For the text-containing cell, return its midpoint in [X, Y] coordinate format. 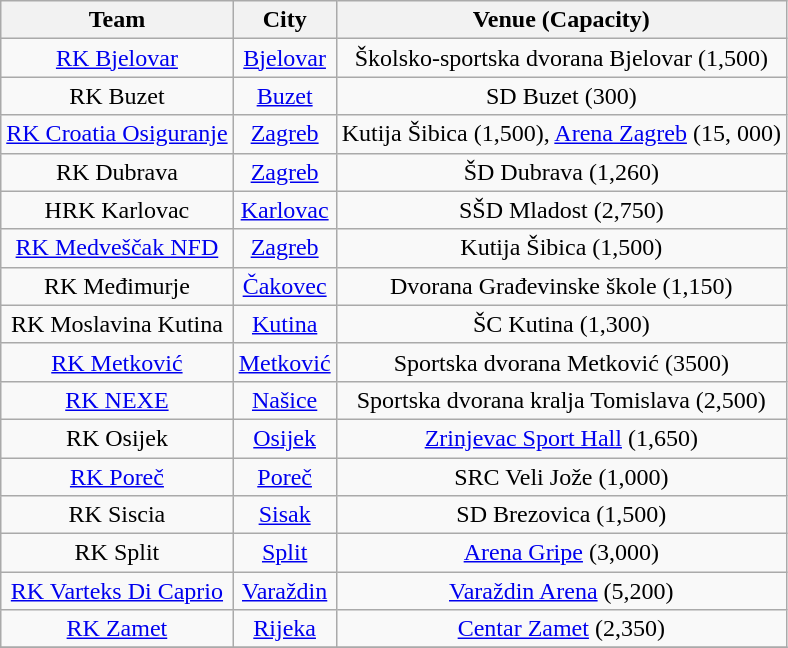
Karlovac [284, 210]
RK Varteks Di Caprio [117, 591]
Centar Zamet (2,350) [561, 629]
RK Buzet [117, 96]
Našice [284, 400]
Sportska dvorana kralja Tomislava (2,500) [561, 400]
Buzet [284, 96]
Školsko-sportska dvorana Bjelovar (1,500) [561, 58]
RK Split [117, 553]
RK Međimurje [117, 286]
Varaždin [284, 591]
Venue (Capacity) [561, 20]
RK Moslavina Kutina [117, 324]
RK NEXE [117, 400]
Zrinjevac Sport Hall (1,650) [561, 438]
RK Zamet [117, 629]
Sportska dvorana Metković (3500) [561, 362]
Metković [284, 362]
RK Croatia Osiguranje [117, 134]
Split [284, 553]
SŠD Mladost (2,750) [561, 210]
RK Siscia [117, 515]
Čakovec [284, 286]
City [284, 20]
Rijeka [284, 629]
ŠD Dubrava (1,260) [561, 172]
Kutija Šibica (1,500) [561, 248]
RK Poreč [117, 477]
RK Osijek [117, 438]
Team [117, 20]
Sisak [284, 515]
SD Buzet (300) [561, 96]
Kutija Šibica (1,500), Arena Zagreb (15, 000) [561, 134]
SD Brezovica (1,500) [561, 515]
Bjelovar [284, 58]
RK Dubrava [117, 172]
Kutina [284, 324]
RK Metković [117, 362]
ŠC Kutina (1,300) [561, 324]
Varaždin Arena (5,200) [561, 591]
Osijek [284, 438]
HRK Karlovac [117, 210]
RK Medveščak NFD [117, 248]
Poreč [284, 477]
Dvorana Građevinske škole (1,150) [561, 286]
Arena Gripe (3,000) [561, 553]
RK Bjelovar [117, 58]
SRC Veli Jože (1,000) [561, 477]
